Provide the [X, Y] coordinate of the cell's center where the given text is located.  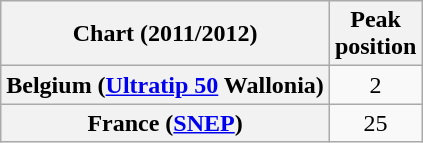
25 [375, 123]
Chart (2011/2012) [166, 34]
2 [375, 85]
Belgium (Ultratip 50 Wallonia) [166, 85]
France (SNEP) [166, 123]
Peakposition [375, 34]
